Search for the cell housing the specified text and yield its (x, y) center coordinate. 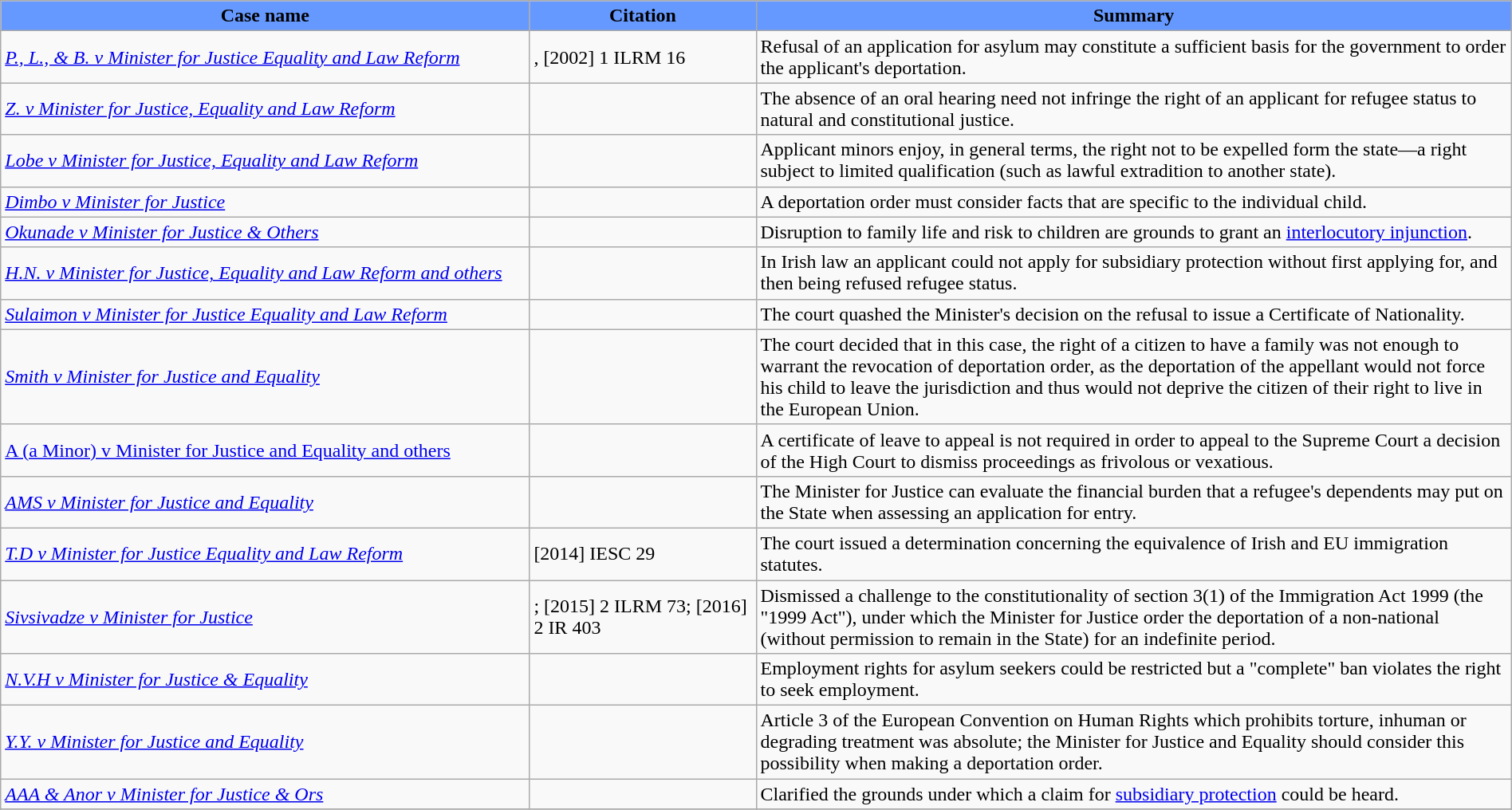
Case name (265, 16)
Okunade v Minister for Justice & Others (265, 232)
T.D v Minister for Justice Equality and Law Reform (265, 553)
P., L., & B. v Minister for Justice Equality and Law Reform (265, 57)
Z. v Minister for Justice, Equality and Law Reform (265, 108)
Refusal of an application for asylum may constitute a sufficient basis for the government to order the applicant's deportation. (1134, 57)
The Minister for Justice can evaluate the financial burden that a refugee's dependents may put on the State when assessing an application for entry. (1134, 502)
Sulaimon v Minister for Justice Equality and Law Reform (265, 314)
Disruption to family life and risk to children are grounds to grant an interlocutory injunction. (1134, 232)
, [2002] 1 ILRM 16 (643, 57)
Lobe v Minister for Justice, Equality and Law Reform (265, 161)
AAA & Anor v Minister for Justice & Ors (265, 794)
The court quashed the Minister's decision on the refusal to issue a Certificate of Nationality. (1134, 314)
; [2015] 2 ILRM 73; [2016] 2 IR 403 (643, 617)
Y.Y. v Minister for Justice and Equality (265, 742)
Summary (1134, 16)
The court issued a determination concerning the equivalence of Irish and EU immigration statutes. (1134, 553)
Smith v Minister for Justice and Equality (265, 376)
Citation (643, 16)
N.V.H v Minister for Justice & Equality (265, 679)
In Irish law an applicant could not apply for subsidiary protection without first applying for, and then being refused refugee status. (1134, 273)
A deportation order must consider facts that are specific to the individual child. (1134, 202)
A (a Minor) v Minister for Justice and Equality and others (265, 450)
[2014] IESC 29 (643, 553)
AMS v Minister for Justice and Equality (265, 502)
H.N. v Minister for Justice, Equality and Law Reform and others (265, 273)
Clarified the grounds under which a claim for subsidiary protection could be heard. (1134, 794)
Dimbo v Minister for Justice (265, 202)
Sivsivadze v Minister for Justice (265, 617)
Employment rights for asylum seekers could be restricted but a "complete" ban violates the right to seek employment. (1134, 679)
The absence of an oral hearing need not infringe the right of an applicant for refugee status to natural and constitutional justice. (1134, 108)
